From the cell containing the given text, extract its center point as (X, Y) coordinate. 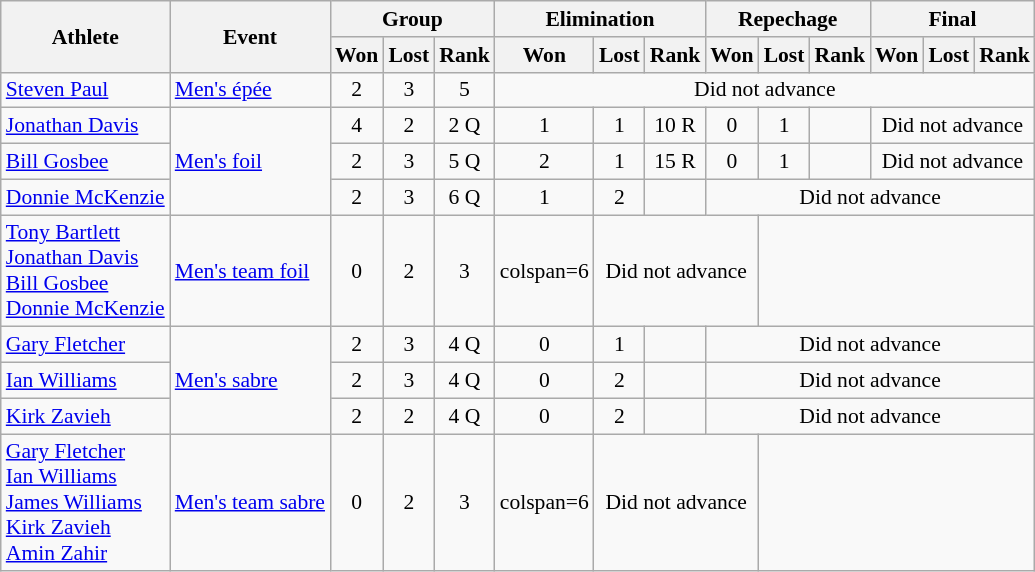
Bill Gosbee (86, 162)
4 (356, 126)
2 Q (464, 126)
Tony BartlettJonathan DavisBill GosbeeDonnie McKenzie (86, 271)
Men's foil (250, 162)
10 R (676, 126)
5 (464, 90)
Elimination (600, 19)
Donnie McKenzie (86, 197)
15 R (676, 162)
Group (412, 19)
Men's sabre (250, 380)
Kirk Zavieh (86, 416)
5 Q (464, 162)
6 Q (464, 197)
Men's team foil (250, 271)
Steven Paul (86, 90)
Jonathan Davis (86, 126)
Gary Fletcher (86, 345)
Event (250, 36)
Athlete (86, 36)
Men's team sabre (250, 503)
Men's épée (250, 90)
Final (952, 19)
Ian Williams (86, 381)
Repechage (788, 19)
Gary FletcherIan WilliamsJames WilliamsKirk ZaviehAmin Zahir (86, 503)
